Determine the [X, Y] coordinate at the center of the cell enclosing the given text.  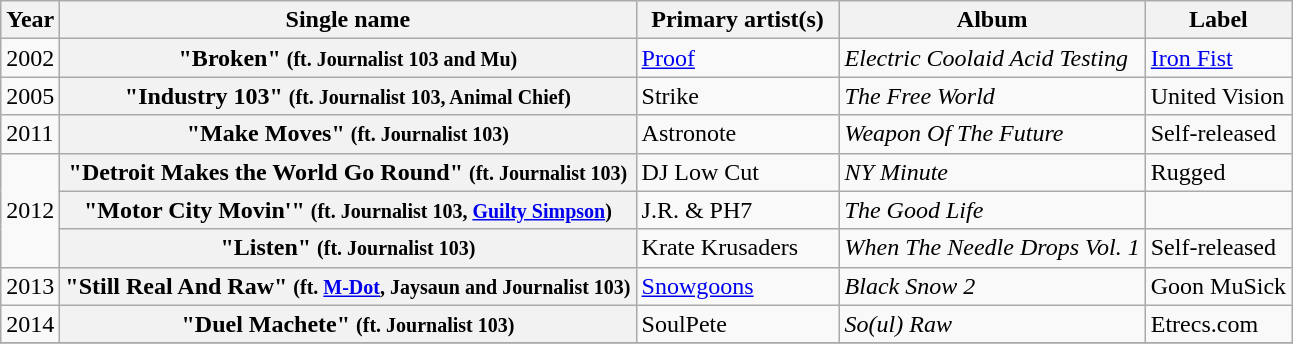
SoulPete [738, 324]
"Duel Machete" (ft. Journalist 103) [348, 324]
Etrecs.com [1218, 324]
2012 [30, 210]
"Detroit Makes the World Go Round" (ft. Journalist 103) [348, 172]
Weapon Of The Future [992, 134]
The Free World [992, 96]
Album [992, 20]
United Vision [1218, 96]
"Make Moves" (ft. Journalist 103) [348, 134]
Goon MuSick [1218, 286]
"Listen" (ft. Journalist 103) [348, 248]
Krate Krusaders [738, 248]
2014 [30, 324]
Strike [738, 96]
2005 [30, 96]
Label [1218, 20]
2013 [30, 286]
Electric Coolaid Acid Testing [992, 58]
Rugged [1218, 172]
Snowgoons [738, 286]
Astronote [738, 134]
"Industry 103" (ft. Journalist 103, Animal Chief) [348, 96]
Single name [348, 20]
Year [30, 20]
"Broken" (ft. Journalist 103 and Mu) [348, 58]
J.R. & PH7 [738, 210]
Black Snow 2 [992, 286]
NY Minute [992, 172]
Proof [738, 58]
"Motor City Movin'" (ft. Journalist 103, Guilty Simpson) [348, 210]
Primary artist(s) [738, 20]
When The Needle Drops Vol. 1 [992, 248]
DJ Low Cut [738, 172]
Iron Fist [1218, 58]
2011 [30, 134]
"Still Real And Raw" (ft. M-Dot, Jaysaun and Journalist 103) [348, 286]
So(ul) Raw [992, 324]
The Good Life [992, 210]
2002 [30, 58]
